Pinpoint the cell where the given text exists, returning its (X, Y) midpoint coordinate. 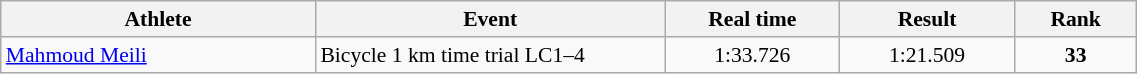
33 (1075, 55)
Athlete (158, 19)
1:21.509 (928, 55)
Rank (1075, 19)
Real time (752, 19)
1:33.726 (752, 55)
Mahmoud Meili (158, 55)
Bicycle 1 km time trial LC1–4 (490, 55)
Result (928, 19)
Event (490, 19)
